Locate the cell with the specified text and output its (x, y) center coordinate. 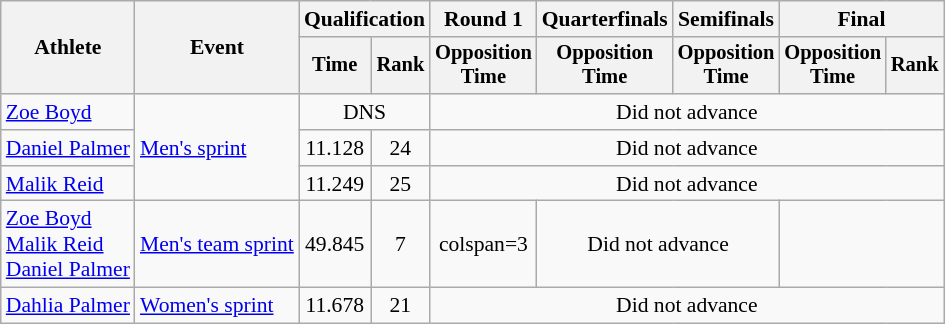
Quarterfinals (605, 19)
Zoe Boyd (68, 112)
DNS (364, 112)
7 (401, 244)
11.249 (335, 184)
Men's team sprint (217, 244)
Zoe BoydMalik ReidDaniel Palmer (68, 244)
Men's sprint (217, 148)
Qualification (364, 19)
Daniel Palmer (68, 148)
Dahlia Palmer (68, 306)
Malik Reid (68, 184)
Round 1 (484, 19)
Final (861, 19)
Semifinals (726, 19)
21 (401, 306)
colspan=3 (484, 244)
Time (335, 66)
24 (401, 148)
49.845 (335, 244)
Event (217, 48)
Women's sprint (217, 306)
11.678 (335, 306)
Athlete (68, 48)
11.128 (335, 148)
25 (401, 184)
